Scan for the cell matching the given text and deliver its (X, Y) coordinate at center. 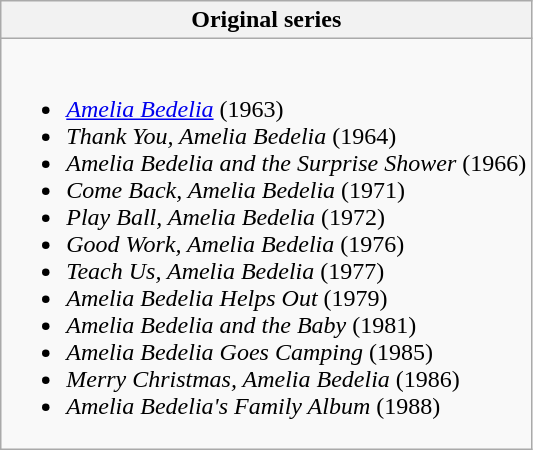
Original series (266, 20)
